Return the (X, Y) coordinate for the center point of the cell that contains the specified text.  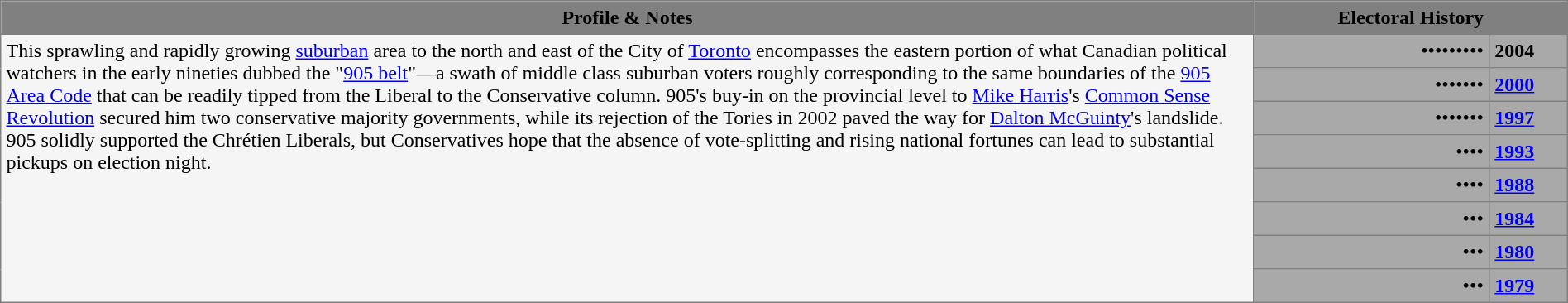
2000 (1528, 84)
1988 (1528, 185)
1997 (1528, 118)
Electoral History (1411, 17)
••••••••• (1371, 50)
1993 (1528, 151)
1980 (1528, 252)
1984 (1528, 219)
2004 (1528, 50)
1979 (1528, 286)
Profile & Notes (628, 17)
